Locate the cell with the specified text and output its (X, Y) center coordinate. 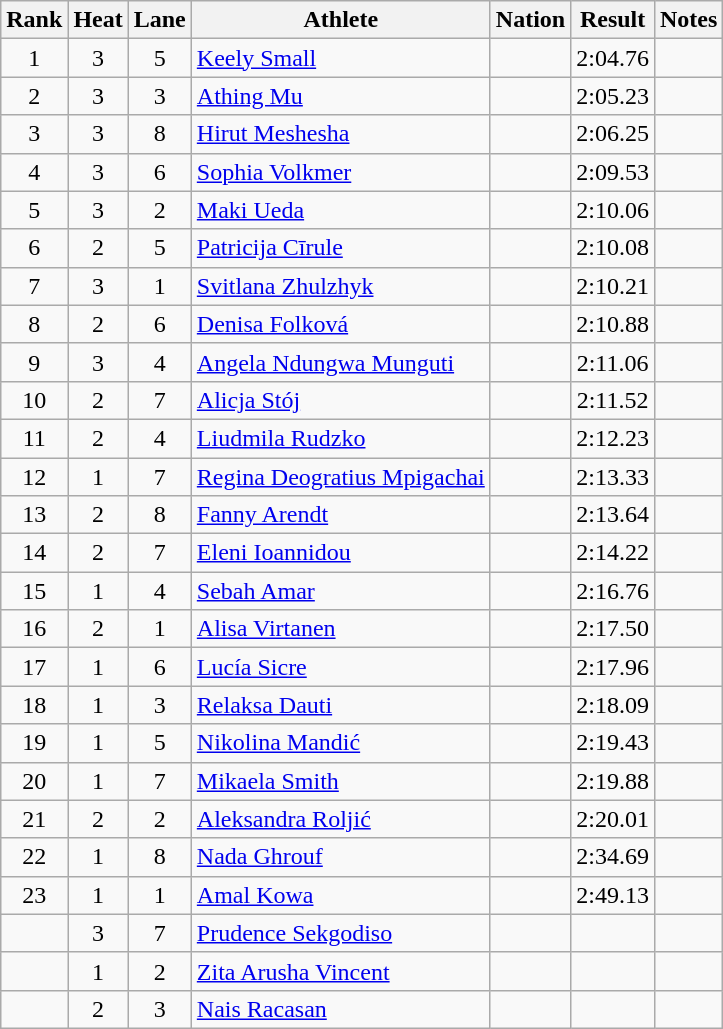
Svitlana Zhulzhyk (340, 286)
2:11.52 (613, 400)
Patricija Cīrule (340, 248)
19 (34, 743)
13 (34, 515)
Liudmila Rudzko (340, 438)
2:05.23 (613, 96)
Alisa Virtanen (340, 629)
Athlete (340, 20)
Result (613, 20)
2:20.01 (613, 819)
Nation (530, 20)
Lucía Sicre (340, 667)
Notes (688, 20)
Hirut Meshesha (340, 134)
Zita Arusha Vincent (340, 971)
14 (34, 553)
Amal Kowa (340, 895)
Prudence Sekgodiso (340, 933)
2:06.25 (613, 134)
Sophia Volkmer (340, 172)
Maki Ueda (340, 210)
Athing Mu (340, 96)
Denisa Folková (340, 324)
2:14.22 (613, 553)
Mikaela Smith (340, 781)
Alicja Stój (340, 400)
2:18.09 (613, 705)
Eleni Ioannidou (340, 553)
Relaksa Dauti (340, 705)
9 (34, 362)
2:11.06 (613, 362)
2:16.76 (613, 591)
16 (34, 629)
Nikolina Mandić (340, 743)
15 (34, 591)
Lane (160, 20)
Angela Ndungwa Munguti (340, 362)
Regina Deogratius Mpigachai (340, 477)
2:49.13 (613, 895)
Rank (34, 20)
10 (34, 400)
11 (34, 438)
2:13.64 (613, 515)
2:13.33 (613, 477)
2:17.50 (613, 629)
2:12.23 (613, 438)
Sebah Amar (340, 591)
2:19.43 (613, 743)
17 (34, 667)
18 (34, 705)
2:10.08 (613, 248)
2:09.53 (613, 172)
2:34.69 (613, 857)
2:10.88 (613, 324)
Nais Racasan (340, 1009)
Nada Ghrouf (340, 857)
2:10.06 (613, 210)
Aleksandra Roljić (340, 819)
22 (34, 857)
Fanny Arendt (340, 515)
2:19.88 (613, 781)
20 (34, 781)
21 (34, 819)
2:10.21 (613, 286)
Keely Small (340, 58)
12 (34, 477)
23 (34, 895)
Heat (98, 20)
2:17.96 (613, 667)
2:04.76 (613, 58)
